Identify which cell holds the provided text, then report its (x, y) central coordinate. 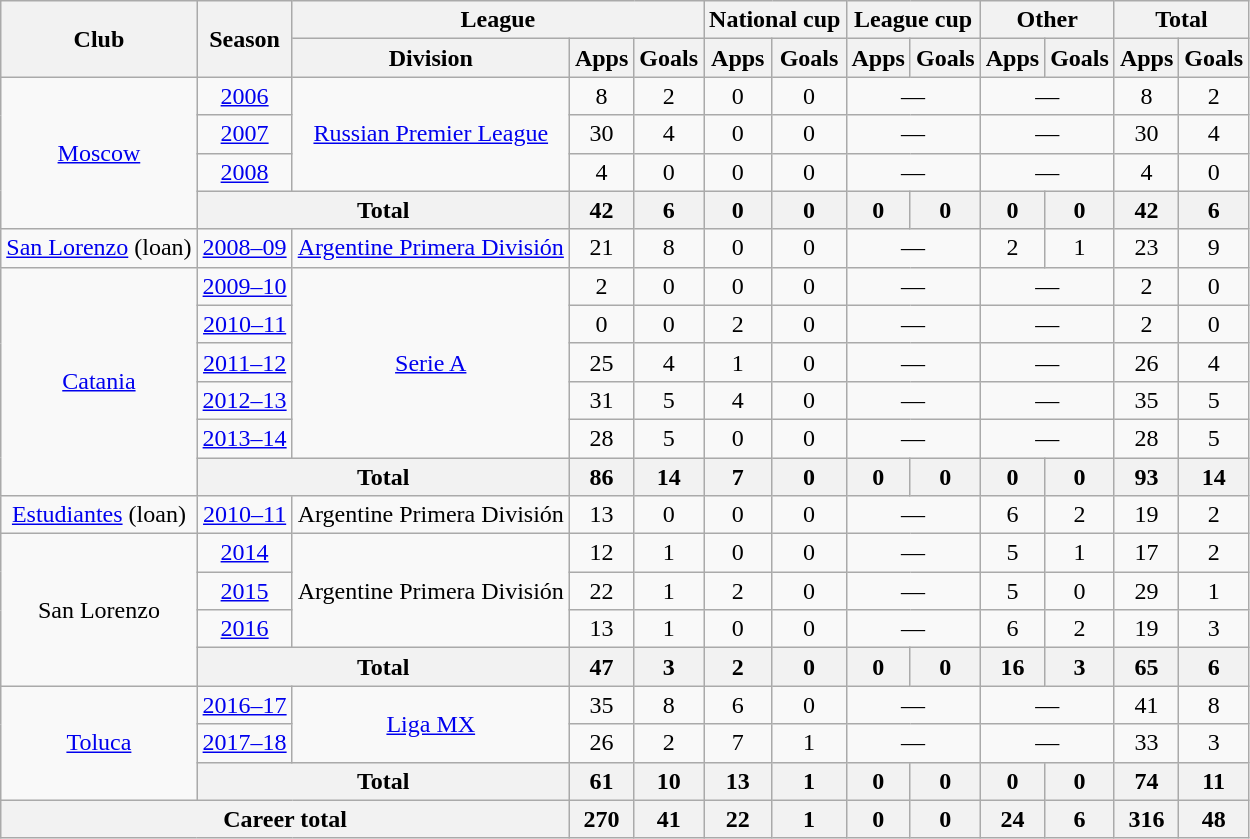
24 (1012, 819)
Moscow (99, 153)
23 (1146, 248)
San Lorenzo (99, 610)
65 (1146, 667)
12 (601, 553)
2014 (244, 553)
Season (244, 39)
National cup (775, 20)
270 (601, 819)
86 (601, 477)
Other (1047, 20)
2017–18 (244, 743)
League (498, 20)
2008 (244, 172)
10 (669, 781)
San Lorenzo (loan) (99, 248)
2012–13 (244, 400)
11 (1214, 781)
61 (601, 781)
9 (1214, 248)
2009–10 (244, 286)
47 (601, 667)
17 (1146, 553)
Liga MX (430, 724)
Division (430, 58)
Club (99, 39)
2006 (244, 96)
League cup (913, 20)
2016–17 (244, 705)
Russian Premier League (430, 134)
2013–14 (244, 438)
Catania (99, 381)
21 (601, 248)
48 (1214, 819)
Serie A (430, 362)
74 (1146, 781)
2016 (244, 629)
316 (1146, 819)
Toluca (99, 743)
Career total (286, 819)
33 (1146, 743)
93 (1146, 477)
16 (1012, 667)
25 (601, 362)
2007 (244, 134)
31 (601, 400)
29 (1146, 591)
2011–12 (244, 362)
Estudiantes (loan) (99, 515)
2015 (244, 591)
2008–09 (244, 248)
